Locate the cell with the specified text and output its [X, Y] center coordinate. 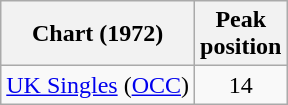
UK Singles (OCC) [98, 85]
Peakposition [241, 34]
Chart (1972) [98, 34]
14 [241, 85]
